Scan for the cell matching the given text and deliver its (X, Y) coordinate at center. 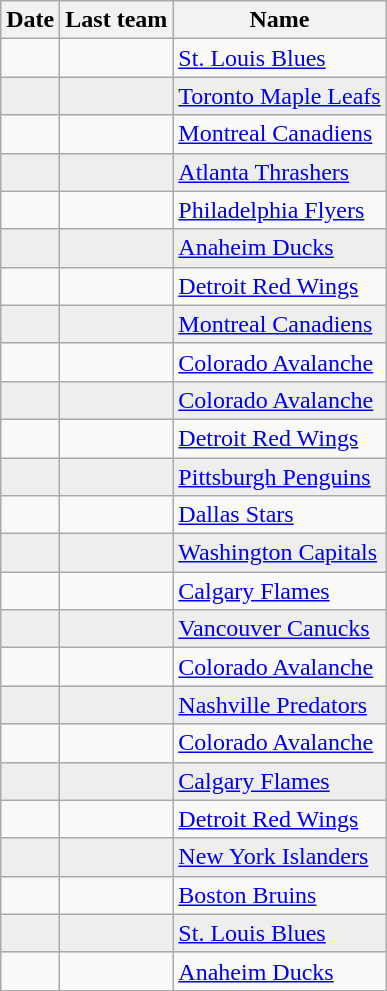
Washington Capitals (280, 553)
Name (280, 20)
Boston Bruins (280, 895)
Vancouver Canucks (280, 629)
Dallas Stars (280, 515)
Atlanta Thrashers (280, 172)
Last team (116, 20)
New York Islanders (280, 857)
Toronto Maple Leafs (280, 96)
Date (30, 20)
Nashville Predators (280, 705)
Philadelphia Flyers (280, 210)
Pittsburgh Penguins (280, 477)
